From the cell containing the given text, extract its center point as [x, y] coordinate. 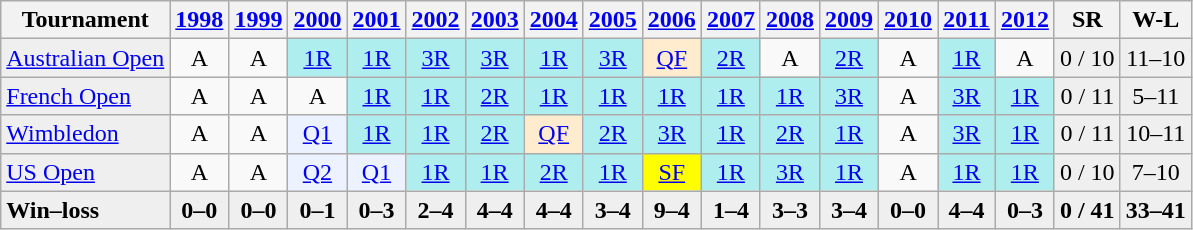
2–4 [436, 210]
5–11 [1156, 96]
0 / 41 [1087, 210]
0–1 [318, 210]
2003 [494, 20]
2004 [554, 20]
Australian Open [86, 58]
2008 [790, 20]
US Open [86, 172]
Wimbledon [86, 134]
2001 [376, 20]
2010 [908, 20]
2005 [612, 20]
11–10 [1156, 58]
2000 [318, 20]
Win–loss [86, 210]
2012 [1024, 20]
7–10 [1156, 172]
2002 [436, 20]
33–41 [1156, 210]
1999 [258, 20]
SF [672, 172]
9–4 [672, 210]
Tournament [86, 20]
1998 [200, 20]
SR [1087, 20]
2007 [730, 20]
Q2 [318, 172]
2009 [848, 20]
2011 [967, 20]
French Open [86, 96]
1–4 [730, 210]
3–3 [790, 210]
W-L [1156, 20]
2006 [672, 20]
10–11 [1156, 134]
